Determine the [x, y] coordinate at the center of the cell enclosing the given text.  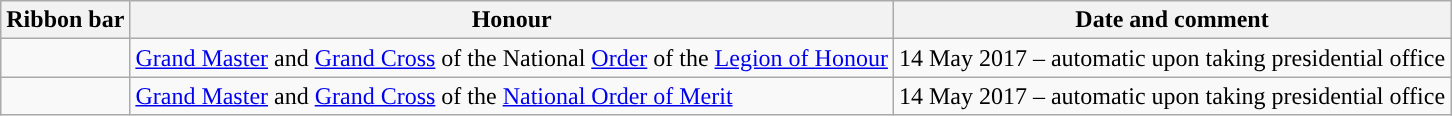
Grand Master and Grand Cross of the National Order of the Legion of Honour [512, 58]
Ribbon bar [66, 20]
Grand Master and Grand Cross of the National Order of Merit [512, 96]
Honour [512, 20]
Date and comment [1172, 20]
